Detect which cell encompasses the target text, then output its [X, Y] center coordinate. 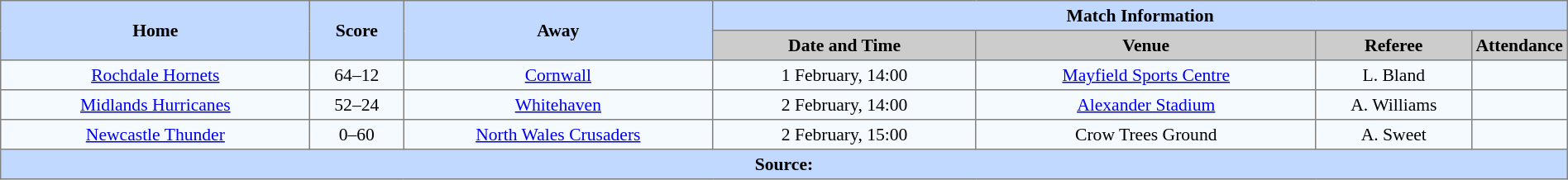
Crow Trees Ground [1146, 135]
52–24 [357, 105]
Newcastle Thunder [155, 135]
Rochdale Hornets [155, 75]
Date and Time [844, 45]
A. Williams [1394, 105]
1 February, 14:00 [844, 75]
2 February, 15:00 [844, 135]
2 February, 14:00 [844, 105]
Match Information [1140, 16]
0–60 [357, 135]
North Wales Crusaders [558, 135]
Referee [1394, 45]
Mayfield Sports Centre [1146, 75]
Home [155, 31]
Cornwall [558, 75]
Alexander Stadium [1146, 105]
Score [357, 31]
Venue [1146, 45]
Midlands Hurricanes [155, 105]
Whitehaven [558, 105]
64–12 [357, 75]
L. Bland [1394, 75]
Away [558, 31]
A. Sweet [1394, 135]
Attendance [1519, 45]
Source: [784, 164]
